Scan for the cell matching the given text and deliver its (x, y) coordinate at center. 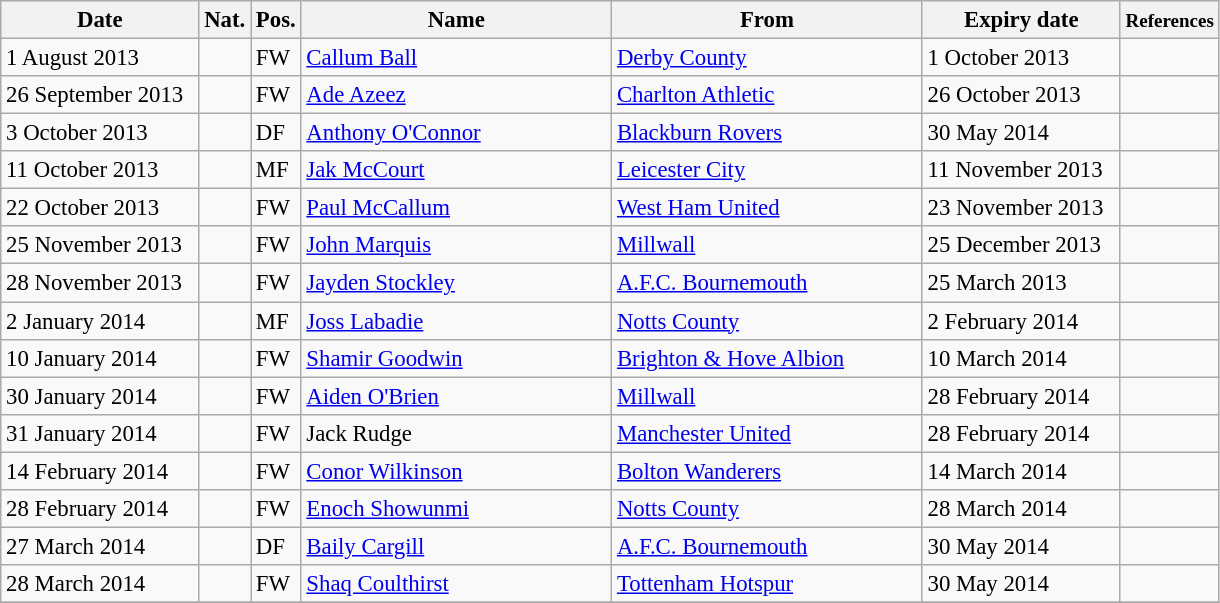
Anthony O'Connor (456, 133)
Blackburn Rovers (768, 133)
26 September 2013 (100, 95)
11 October 2013 (100, 170)
Charlton Athletic (768, 95)
Aiden O'Brien (456, 396)
2 January 2014 (100, 321)
Shaq Coulthirst (456, 584)
25 November 2013 (100, 245)
From (768, 20)
Jack Rudge (456, 433)
Derby County (768, 58)
Bolton Wanderers (768, 471)
Conor Wilkinson (456, 471)
References (1170, 20)
Manchester United (768, 433)
Jak McCourt (456, 170)
Expiry date (1021, 20)
Name (456, 20)
11 November 2013 (1021, 170)
Shamir Goodwin (456, 358)
14 March 2014 (1021, 471)
1 October 2013 (1021, 58)
Ade Azeez (456, 95)
2 February 2014 (1021, 321)
22 October 2013 (100, 208)
Paul McCallum (456, 208)
Brighton & Hove Albion (768, 358)
10 March 2014 (1021, 358)
23 November 2013 (1021, 208)
31 January 2014 (100, 433)
Joss Labadie (456, 321)
Date (100, 20)
27 March 2014 (100, 546)
Enoch Showunmi (456, 509)
Jayden Stockley (456, 283)
John Marquis (456, 245)
10 January 2014 (100, 358)
14 February 2014 (100, 471)
28 November 2013 (100, 283)
1 August 2013 (100, 58)
26 October 2013 (1021, 95)
Callum Ball (456, 58)
Leicester City (768, 170)
3 October 2013 (100, 133)
Tottenham Hotspur (768, 584)
Pos. (276, 20)
Baily Cargill (456, 546)
30 January 2014 (100, 396)
West Ham United (768, 208)
Nat. (225, 20)
25 March 2013 (1021, 283)
25 December 2013 (1021, 245)
